Output the [x, y] coordinate of the center of the cell containing the given text.  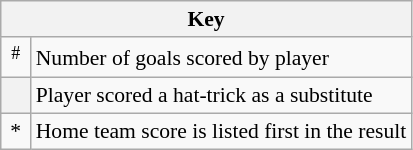
Number of goals scored by player [222, 58]
# [16, 58]
Home team score is listed first in the result [222, 132]
Player scored a hat-trick as a substitute [222, 96]
Key [206, 19]
* [16, 132]
